Extract the [X, Y] coordinate from the center of the cell holding the provided text.  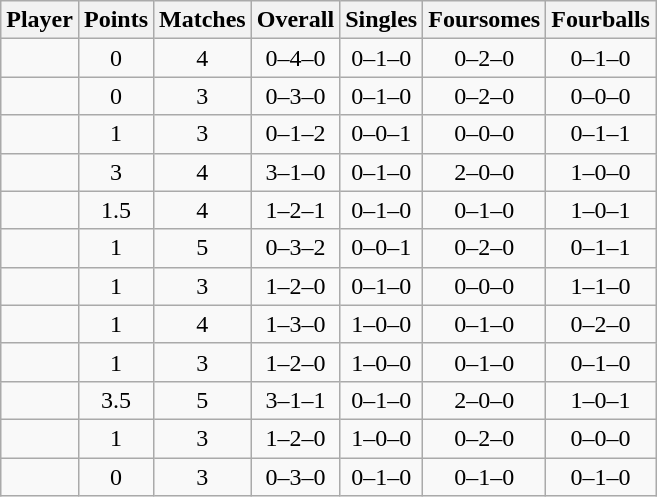
3.5 [116, 400]
3–1–1 [295, 400]
1.5 [116, 210]
1–1–0 [601, 286]
3–1–0 [295, 172]
Fourballs [601, 20]
0–4–0 [295, 58]
1–3–0 [295, 324]
Matches [203, 20]
Points [116, 20]
Singles [382, 20]
0–1–2 [295, 134]
Overall [295, 20]
Player [40, 20]
1–2–1 [295, 210]
0–3–2 [295, 248]
Foursomes [484, 20]
